Find where the given text appears and provide that cell's center as (x, y) coordinate. 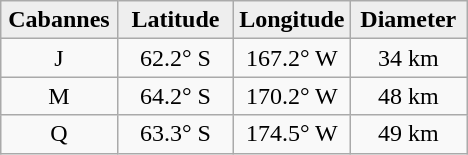
Longitude (292, 20)
Q (59, 134)
48 km (408, 96)
174.5° W (292, 134)
Diameter (408, 20)
63.3° S (175, 134)
Latitude (175, 20)
170.2° W (292, 96)
34 km (408, 58)
M (59, 96)
62.2° S (175, 58)
Cabannes (59, 20)
J (59, 58)
49 km (408, 134)
167.2° W (292, 58)
64.2° S (175, 96)
